Capture the cell that displays the provided text and extract its (X, Y) central coordinate. 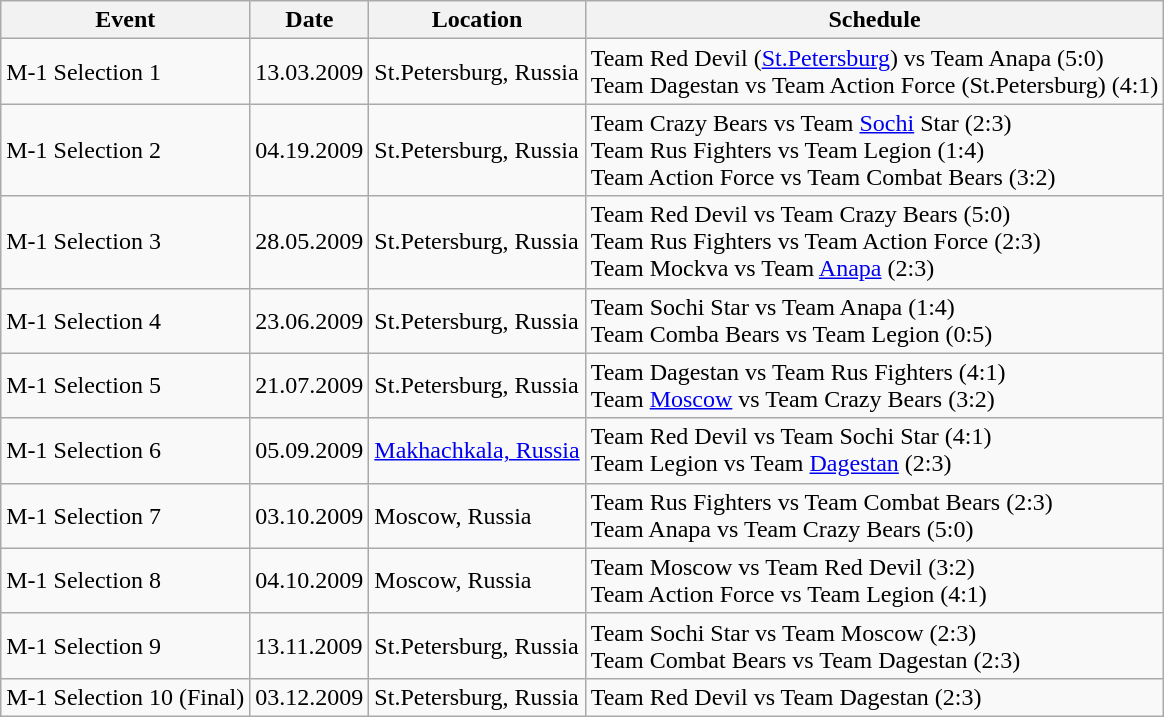
13.11.2009 (310, 646)
Schedule (874, 20)
M-1 Selection 5 (126, 386)
Team Sochi Star vs Team Moscow (2:3)Team Combat Bears vs Team Dagestan (2:3) (874, 646)
03.10.2009 (310, 516)
M-1 Selection 10 (Final) (126, 697)
23.06.2009 (310, 320)
Team Rus Fighters vs Team Combat Bears (2:3)Team Anapa vs Team Crazy Bears (5:0) (874, 516)
Team Red Devil (St.Petersburg) vs Team Anapa (5:0)Team Dagestan vs Team Action Force (St.Petersburg) (4:1) (874, 72)
M-1 Selection 1 (126, 72)
Team Red Devil vs Team Dagestan (2:3) (874, 697)
03.12.2009 (310, 697)
13.03.2009 (310, 72)
M-1 Selection 7 (126, 516)
M-1 Selection 8 (126, 580)
M-1 Selection 2 (126, 150)
Location (477, 20)
04.10.2009 (310, 580)
21.07.2009 (310, 386)
Team Red Devil vs Team Sochi Star (4:1)Team Legion vs Team Dagestan (2:3) (874, 450)
Team Red Devil vs Team Crazy Bears (5:0)Team Rus Fighters vs Team Action Force (2:3) Team Mockva vs Team Anapa (2:3) (874, 242)
M-1 Selection 4 (126, 320)
Team Dagestan vs Team Rus Fighters (4:1)Team Moscow vs Team Crazy Bears (3:2) (874, 386)
Team Crazy Bears vs Team Sochi Star (2:3)Team Rus Fighters vs Team Legion (1:4) Team Action Force vs Team Combat Bears (3:2) (874, 150)
M-1 Selection 3 (126, 242)
28.05.2009 (310, 242)
05.09.2009 (310, 450)
M-1 Selection 6 (126, 450)
Team Moscow vs Team Red Devil (3:2)Team Action Force vs Team Legion (4:1) (874, 580)
Event (126, 20)
Date (310, 20)
Team Sochi Star vs Team Anapa (1:4)Team Comba Bears vs Team Legion (0:5) (874, 320)
04.19.2009 (310, 150)
Makhachkala, Russia (477, 450)
M-1 Selection 9 (126, 646)
